Return the [X, Y] coordinate for the center point of the cell that contains the specified text.  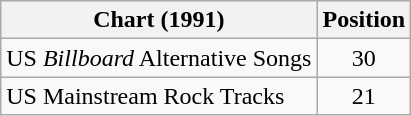
Chart (1991) [159, 20]
Position [364, 20]
21 [364, 96]
US Mainstream Rock Tracks [159, 96]
30 [364, 58]
US Billboard Alternative Songs [159, 58]
